From the cell containing the given text, extract its center point as [X, Y] coordinate. 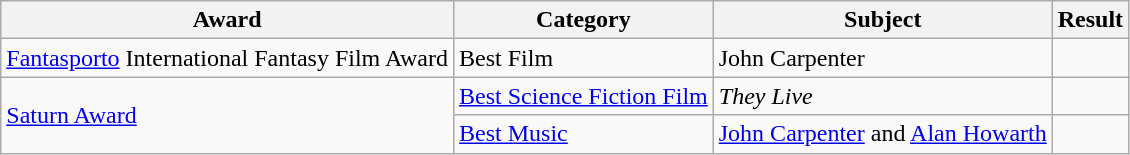
Result [1090, 20]
Best Science Fiction Film [584, 96]
Award [228, 20]
Category [584, 20]
Saturn Award [228, 115]
John Carpenter and Alan Howarth [882, 134]
Fantasporto International Fantasy Film Award [228, 58]
John Carpenter [882, 58]
Best Music [584, 134]
Subject [882, 20]
Best Film [584, 58]
They Live [882, 96]
